Extract the (x, y) coordinate from the center of the cell holding the provided text.  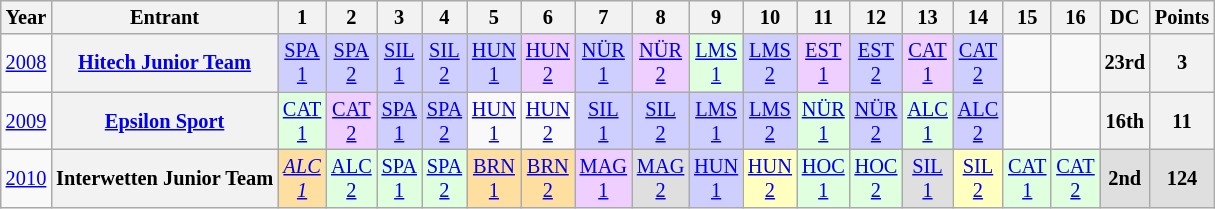
2 (351, 17)
DC (1125, 17)
EST2 (876, 63)
9 (716, 17)
HOC2 (876, 178)
4 (444, 17)
15 (1027, 17)
12 (876, 17)
23rd (1125, 63)
Epsilon Sport (164, 121)
EST1 (824, 63)
Entrant (164, 17)
2009 (26, 121)
10 (770, 17)
MAG2 (660, 178)
8 (660, 17)
16 (1075, 17)
13 (927, 17)
2010 (26, 178)
Interwetten Junior Team (164, 178)
124 (1182, 178)
6 (548, 17)
BRN1 (494, 178)
2008 (26, 63)
BRN2 (548, 178)
5 (494, 17)
2nd (1125, 178)
7 (604, 17)
14 (978, 17)
16th (1125, 121)
Year (26, 17)
1 (302, 17)
Points (1182, 17)
HOC1 (824, 178)
Hitech Junior Team (164, 63)
MAG1 (604, 178)
